From the cell containing the given text, extract its center point as [x, y] coordinate. 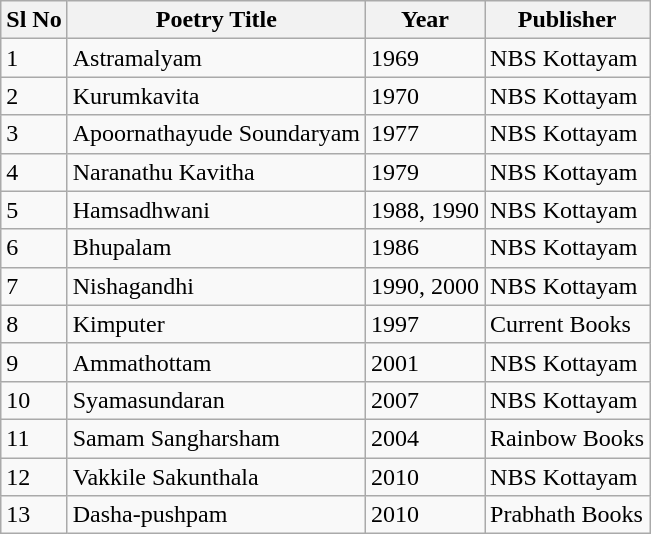
Ammathottam [216, 362]
1969 [426, 58]
2004 [426, 438]
Syamasundaran [216, 400]
Dasha-pushpam [216, 515]
8 [34, 324]
1986 [426, 248]
7 [34, 286]
2007 [426, 400]
Year [426, 20]
Rainbow Books [568, 438]
Apoornathayude Soundaryam [216, 134]
Kimputer [216, 324]
4 [34, 172]
1970 [426, 96]
1997 [426, 324]
Vakkile Sakunthala [216, 477]
11 [34, 438]
2 [34, 96]
Bhupalam [216, 248]
Sl No [34, 20]
Kurumkavita [216, 96]
6 [34, 248]
1988, 1990 [426, 210]
12 [34, 477]
Poetry Title [216, 20]
Current Books [568, 324]
Publisher [568, 20]
2001 [426, 362]
3 [34, 134]
Prabhath Books [568, 515]
Naranathu Kavitha [216, 172]
1 [34, 58]
10 [34, 400]
Astramalyam [216, 58]
1990, 2000 [426, 286]
1977 [426, 134]
Samam Sangharsham [216, 438]
5 [34, 210]
1979 [426, 172]
Nishagandhi [216, 286]
13 [34, 515]
9 [34, 362]
Hamsadhwani [216, 210]
